Locate the cell with the specified text and output its [x, y] center coordinate. 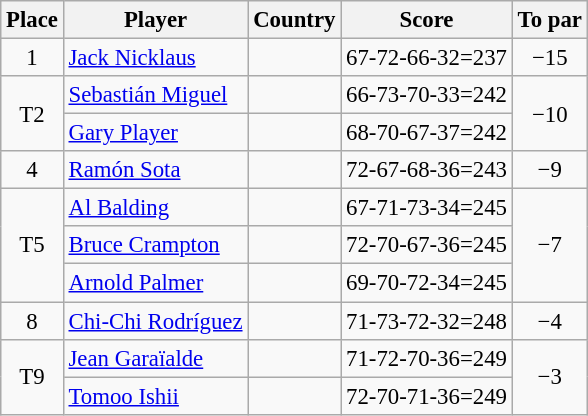
T5 [32, 246]
8 [32, 321]
T2 [32, 114]
72-70-71-36=249 [427, 396]
71-73-72-32=248 [427, 321]
Jack Nicklaus [156, 58]
1 [32, 58]
72-70-67-36=245 [427, 245]
Al Balding [156, 208]
Jean Garaïalde [156, 358]
Score [427, 20]
Tomoo Ishii [156, 396]
Sebastián Miguel [156, 95]
66-73-70-33=242 [427, 95]
Bruce Crampton [156, 245]
To par [550, 20]
−10 [550, 114]
67-72-66-32=237 [427, 58]
−4 [550, 321]
72-67-68-36=243 [427, 170]
−15 [550, 58]
68-70-67-37=242 [427, 133]
Arnold Palmer [156, 283]
Ramón Sota [156, 170]
Place [32, 20]
Country [294, 20]
−7 [550, 246]
69-70-72-34=245 [427, 283]
Chi-Chi Rodríguez [156, 321]
T9 [32, 376]
Player [156, 20]
Gary Player [156, 133]
4 [32, 170]
−9 [550, 170]
71-72-70-36=249 [427, 358]
67-71-73-34=245 [427, 208]
−3 [550, 376]
